Return (x, y) of the center of cell containing provided text 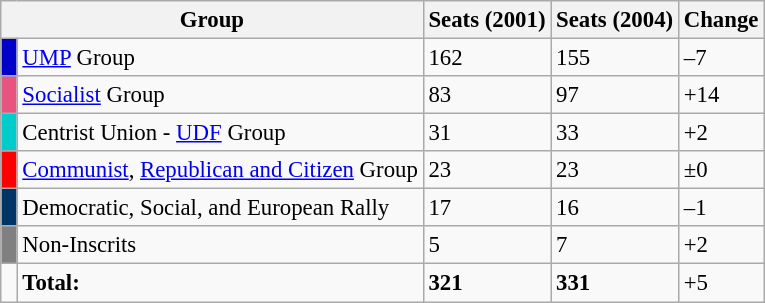
Non-Inscrits (220, 245)
+5 (720, 283)
Communist, Republican and Citizen Group (220, 170)
162 (487, 58)
±0 (720, 170)
31 (487, 133)
321 (487, 283)
331 (615, 283)
UMP Group (220, 58)
155 (615, 58)
17 (487, 208)
–1 (720, 208)
16 (615, 208)
Group (212, 20)
7 (615, 245)
33 (615, 133)
Socialist Group (220, 95)
83 (487, 95)
Seats (2001) (487, 20)
5 (487, 245)
+14 (720, 95)
Change (720, 20)
Total: (220, 283)
–7 (720, 58)
97 (615, 95)
Centrist Union - UDF Group (220, 133)
Democratic, Social, and European Rally (220, 208)
Seats (2004) (615, 20)
